Extract the (X, Y) coordinate from the center of the cell holding the provided text.  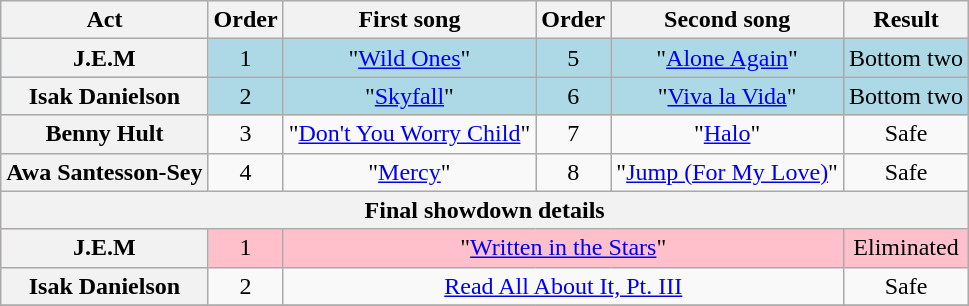
"Wild Ones" (410, 58)
"Viva la Vida" (728, 96)
Act (104, 20)
4 (246, 172)
Result (906, 20)
6 (574, 96)
"Written in the Stars" (563, 248)
"Mercy" (410, 172)
First song (410, 20)
"Don't You Worry Child" (410, 134)
3 (246, 134)
"Halo" (728, 134)
Benny Hult (104, 134)
Awa Santesson-Sey (104, 172)
Second song (728, 20)
"Alone Again" (728, 58)
7 (574, 134)
"Skyfall" (410, 96)
"Jump (For My Love)" (728, 172)
Read All About It, Pt. III (563, 286)
Eliminated (906, 248)
Final showdown details (485, 210)
8 (574, 172)
5 (574, 58)
